Capture the cell that displays the provided text and extract its (x, y) central coordinate. 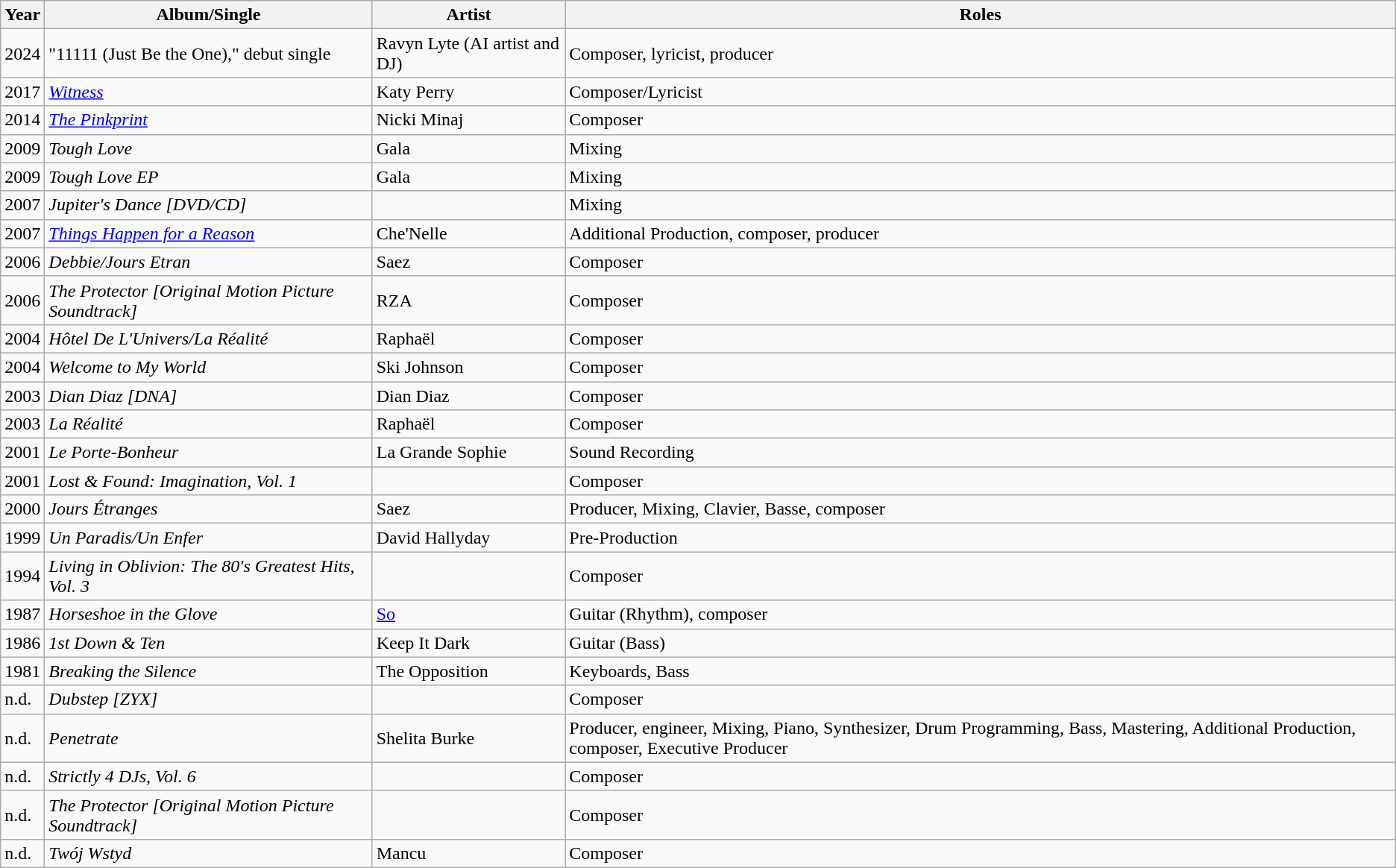
Composer/Lyricist (980, 92)
Album/Single (209, 15)
Additional Production, composer, producer (980, 233)
Strictly 4 DJs, Vol. 6 (209, 776)
Dian Diaz [DNA] (209, 396)
1986 (22, 643)
1987 (22, 614)
David Hallyday (468, 538)
Welcome to My World (209, 367)
1999 (22, 538)
Sound Recording (980, 453)
The Pinkprint (209, 120)
Debbie/Jours Etran (209, 262)
Shelita Burke (468, 738)
Tough Love EP (209, 177)
Keep It Dark (468, 643)
1981 (22, 671)
Mancu (468, 853)
2017 (22, 92)
So (468, 614)
The Opposition (468, 671)
Guitar (Bass) (980, 643)
2000 (22, 509)
Dubstep [ZYX] (209, 699)
Lost & Found: Imagination, Vol. 1 (209, 481)
La Réalité (209, 424)
Che'Nelle (468, 233)
Ravyn Lyte (AI artist and DJ) (468, 54)
Ski Johnson (468, 367)
Un Paradis/Un Enfer (209, 538)
RZA (468, 300)
Witness (209, 92)
Pre-Production (980, 538)
Composer, lyricist, producer (980, 54)
Guitar (Rhythm), composer (980, 614)
Le Porte-Bonheur (209, 453)
Year (22, 15)
1st Down & Ten (209, 643)
Katy Perry (468, 92)
Penetrate (209, 738)
Tough Love (209, 148)
Keyboards, Bass (980, 671)
Hôtel De L'Univers/La Réalité (209, 339)
2024 (22, 54)
La Grande Sophie (468, 453)
Nicki Minaj (468, 120)
2014 (22, 120)
Dian Diaz (468, 396)
Producer, Mixing, Clavier, Basse, composer (980, 509)
Producer, engineer, Mixing, Piano, Synthesizer, Drum Programming, Bass, Mastering, Additional Production, composer, Executive Producer (980, 738)
1994 (22, 576)
"11111 (Just Be the One)," debut single (209, 54)
Jupiter's Dance [DVD/CD] (209, 205)
Artist (468, 15)
Breaking the Silence (209, 671)
Horseshoe in the Glove (209, 614)
Things Happen for a Reason (209, 233)
Twój Wstyd (209, 853)
Roles (980, 15)
Jours Étranges (209, 509)
Living in Oblivion: The 80's Greatest Hits, Vol. 3 (209, 576)
